Return the [x, y] coordinate for the center point of the cell that contains the specified text.  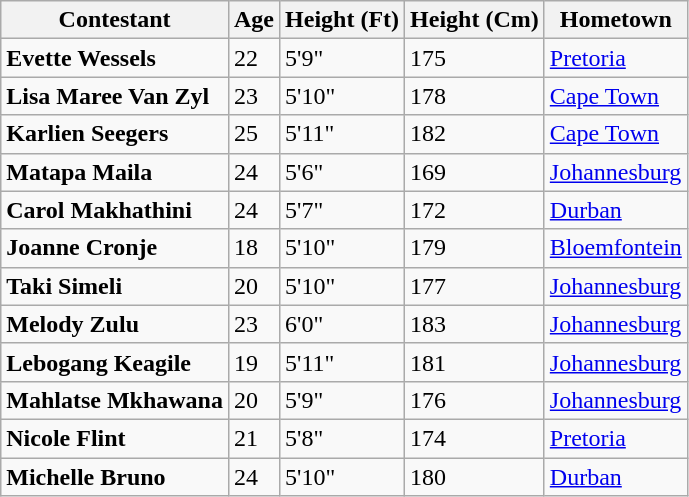
176 [475, 400]
22 [254, 58]
5'6" [342, 172]
175 [475, 58]
6'0" [342, 324]
Height (Cm) [475, 20]
177 [475, 286]
Taki Simeli [115, 286]
178 [475, 96]
18 [254, 248]
Matapa Maila [115, 172]
Bloemfontein [616, 248]
180 [475, 477]
Mahlatse Mkhawana [115, 400]
183 [475, 324]
Lebogang Keagile [115, 362]
179 [475, 248]
172 [475, 210]
Contestant [115, 20]
169 [475, 172]
182 [475, 134]
Michelle Bruno [115, 477]
Height (Ft) [342, 20]
Lisa Maree Van Zyl [115, 96]
Melody Zulu [115, 324]
19 [254, 362]
Age [254, 20]
Evette Wessels [115, 58]
Nicole Flint [115, 438]
21 [254, 438]
Joanne Cronje [115, 248]
25 [254, 134]
5'7" [342, 210]
Hometown [616, 20]
181 [475, 362]
174 [475, 438]
Karlien Seegers [115, 134]
Carol Makhathini [115, 210]
5'8" [342, 438]
